Find where the given text appears and provide that cell's center as (X, Y) coordinate. 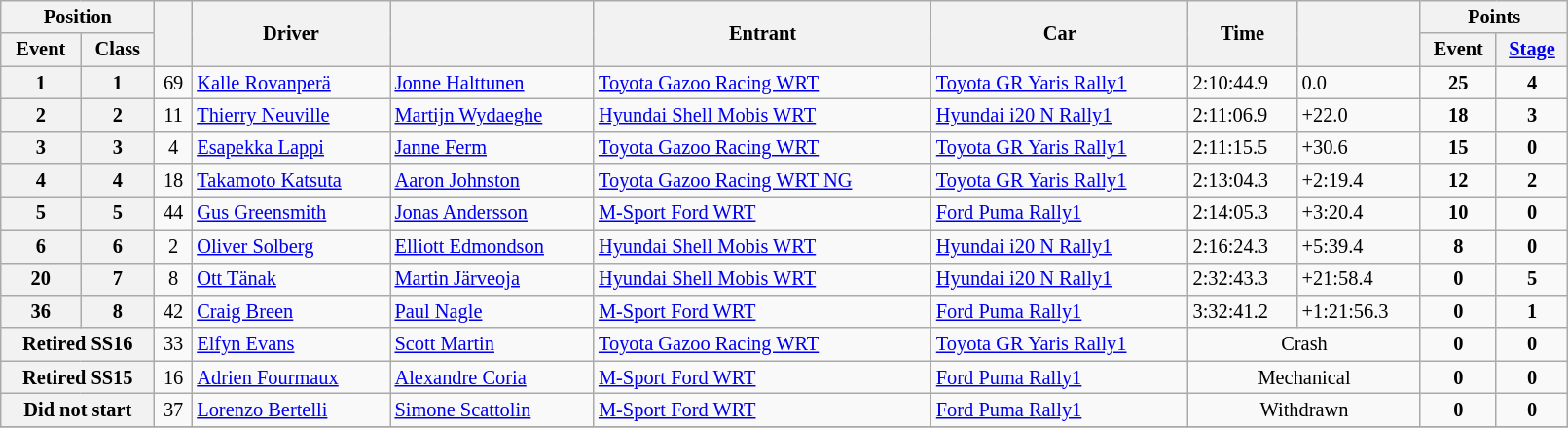
Takamoto Katsuta (290, 181)
10 (1458, 213)
Class (118, 50)
69 (173, 83)
Mechanical (1304, 377)
Withdrawn (1304, 410)
Craig Breen (290, 311)
Elliott Edmondson (492, 246)
15 (1458, 148)
Lorenzo Bertelli (290, 410)
Adrien Fourmaux (290, 377)
42 (173, 311)
2:13:04.3 (1243, 181)
Martijn Wydaeghe (492, 115)
Crash (1304, 344)
20 (41, 279)
+5:39.4 (1359, 246)
12 (1458, 181)
36 (41, 311)
+1:21:56.3 (1359, 311)
11 (173, 115)
0.0 (1359, 83)
Paul Nagle (492, 311)
Alexandre Coria (492, 377)
Points (1493, 17)
Simone Scattolin (492, 410)
2:32:43.3 (1243, 279)
7 (118, 279)
Entrant (763, 33)
Time (1243, 33)
Toyota Gazoo Racing WRT NG (763, 181)
3:32:41.2 (1243, 311)
2:10:44.9 (1243, 83)
+30.6 (1359, 148)
2:14:05.3 (1243, 213)
Elfyn Evans (290, 344)
16 (173, 377)
Esapekka Lappi (290, 148)
Position (78, 17)
Jonas Andersson (492, 213)
+21:58.4 (1359, 279)
2:11:06.9 (1243, 115)
33 (173, 344)
Did not start (78, 410)
2:16:24.3 (1243, 246)
+2:19.4 (1359, 181)
Jonne Halttunen (492, 83)
Retired SS16 (78, 344)
Driver (290, 33)
Ott Tänak (290, 279)
Oliver Solberg (290, 246)
Kalle Rovanperä (290, 83)
+3:20.4 (1359, 213)
25 (1458, 83)
Retired SS15 (78, 377)
Scott Martin (492, 344)
Stage (1532, 50)
Aaron Johnston (492, 181)
Car (1060, 33)
Thierry Neuville (290, 115)
Martin Järveoja (492, 279)
2:11:15.5 (1243, 148)
37 (173, 410)
44 (173, 213)
Gus Greensmith (290, 213)
+22.0 (1359, 115)
Janne Ferm (492, 148)
